Locate the cell with the specified text and output its [x, y] center coordinate. 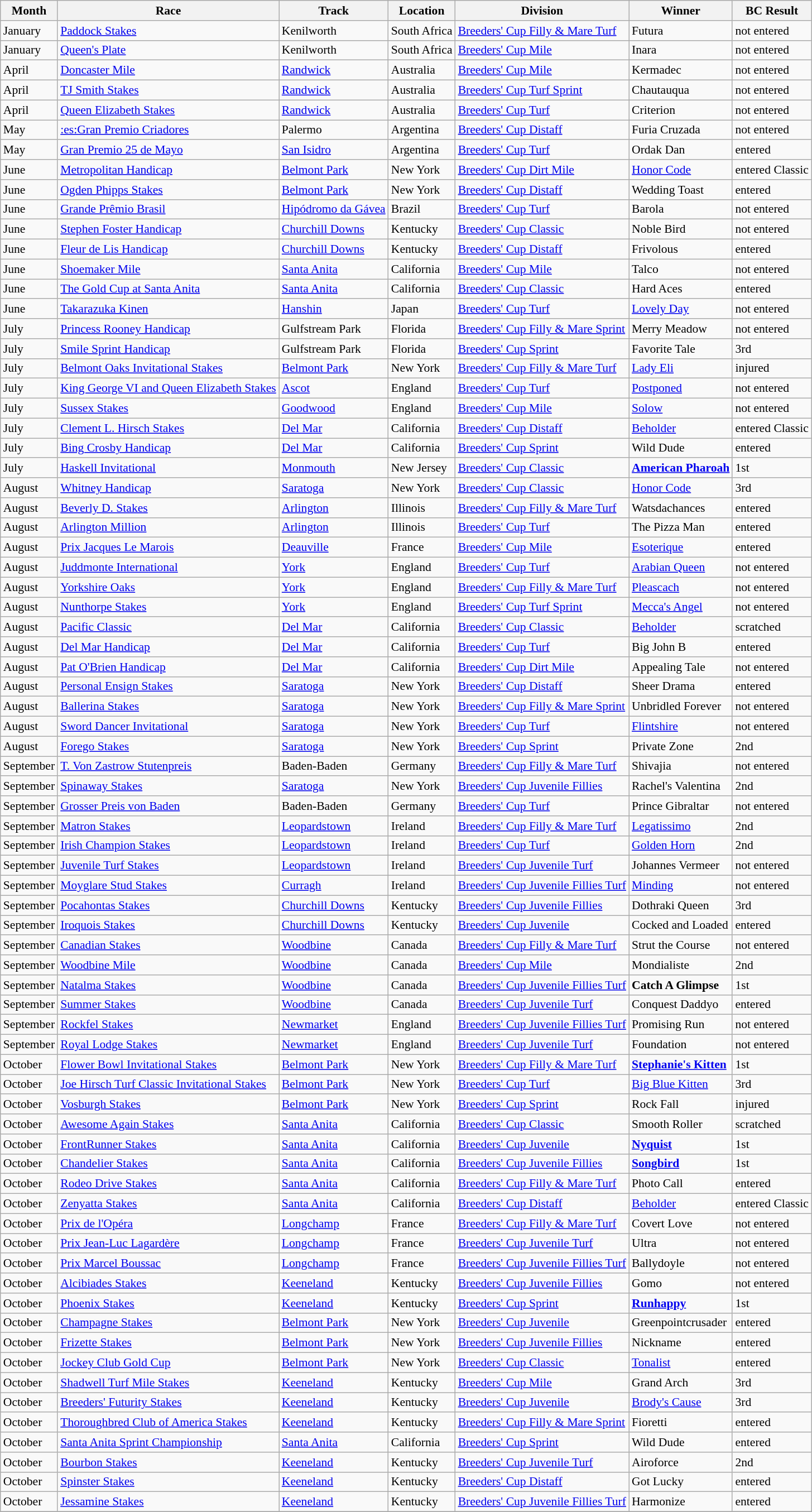
Rodeo Drive Stakes [169, 1184]
Joe Hirsch Turf Classic Invitational Stakes [169, 1084]
Ballerina Stakes [169, 707]
Nunthorpe Stakes [169, 607]
Nickname [681, 1343]
Paddock Stakes [169, 31]
Nyquist [681, 1144]
Spinster Stakes [169, 1482]
Division [542, 11]
Watsdachances [681, 508]
Noble Bird [681, 229]
Juvenile Turf Stakes [169, 866]
Whitney Handicap [169, 488]
Beverly D. Stakes [169, 508]
Bing Crosby Handicap [169, 448]
Bourbon Stakes [169, 1462]
Wedding Toast [681, 190]
Catch A Glimpse [681, 985]
Grosser Preis von Baden [169, 806]
Smooth Roller [681, 1124]
Brody's Cause [681, 1403]
Stephanie's Kitten [681, 1064]
Moyglare Stud Stakes [169, 886]
Natalma Stakes [169, 985]
Haskell Invitational [169, 468]
Covert Love [681, 1223]
Thoroughbred Club of America Stakes [169, 1423]
Phoenix Stakes [169, 1303]
Big Blue Kitten [681, 1084]
Rock Fall [681, 1105]
Metropolitan Handicap [169, 170]
Hanshin [334, 309]
The Pizza Man [681, 527]
Prix Jacques Le Marois [169, 548]
Shivajia [681, 766]
Sussex Stakes [169, 409]
Barola [681, 209]
Fleur de Lis Handicap [169, 249]
Ballydoyle [681, 1264]
Promising Run [681, 1025]
Alcibiades Stakes [169, 1283]
Canadian Stakes [169, 945]
Flower Bowl Invitational Stakes [169, 1064]
Postponed [681, 388]
Breeders' Futurity Stakes [169, 1403]
Track [334, 11]
Jockey Club Gold Cup [169, 1363]
Forego Stakes [169, 746]
Pocahontas Stakes [169, 905]
Unbridled Forever [681, 707]
Irish Champion Stakes [169, 846]
Yorkshire Oaks [169, 587]
Pacific Classic [169, 627]
Johannes Vermeer [681, 866]
Palermo [334, 130]
Matron Stakes [169, 826]
King George VI and Queen Elizabeth Stakes [169, 388]
Grand Arch [681, 1383]
Prince Gibraltar [681, 806]
Prix Marcel Boussac [169, 1264]
Ordak Dan [681, 150]
Shadwell Turf Mile Stakes [169, 1383]
Mondialiste [681, 965]
Airoforce [681, 1462]
Solow [681, 409]
Futura [681, 31]
Esoterique [681, 548]
:es:Gran Premio Criadores [169, 130]
Lovely Day [681, 309]
American Pharoah [681, 468]
Stephen Foster Handicap [169, 229]
Iroquois Stakes [169, 925]
Smile Sprint Handicap [169, 349]
Awesome Again Stakes [169, 1124]
Greenpointcrusader [681, 1323]
Rachel's Valentina [681, 786]
Gomo [681, 1283]
FrontRunner Stakes [169, 1144]
Month [29, 11]
Harmonize [681, 1502]
San Isidro [334, 150]
Furia Cruzada [681, 130]
Conquest Daddyo [681, 1005]
Curragh [334, 886]
Pat O'Brien Handicap [169, 667]
The Gold Cup at Santa Anita [169, 289]
Sword Dancer Invitational [169, 727]
Personal Ensign Stakes [169, 687]
Talco [681, 269]
Race [169, 11]
Merry Meadow [681, 329]
Ascot [334, 388]
Fioretti [681, 1423]
Cocked and Loaded [681, 925]
Ogden Phipps Stakes [169, 190]
T. Von Zastrow Stutenpreis [169, 766]
Deauville [334, 548]
TJ Smith Stakes [169, 90]
New Jersey [422, 468]
Strut the Course [681, 945]
Big John B [681, 647]
Shoemaker Mile [169, 269]
Del Mar Handicap [169, 647]
Appealing Tale [681, 667]
Prix Jean-Luc Lagardère [169, 1244]
Winner [681, 11]
Runhappy [681, 1303]
Legatissimo [681, 826]
Jessamine Stakes [169, 1502]
Hipódromo da Gávea [334, 209]
Dothraki Queen [681, 905]
Mecca's Angel [681, 607]
Minding [681, 886]
Zenyatta Stakes [169, 1204]
Criterion [681, 110]
Chautauqua [681, 90]
Photo Call [681, 1184]
Golden Horn [681, 846]
Monmouth [334, 468]
Foundation [681, 1045]
Songbird [681, 1164]
Queen's Plate [169, 50]
Rockfel Stakes [169, 1025]
Brazil [422, 209]
Arabian Queen [681, 568]
Hard Aces [681, 289]
Belmont Oaks Invitational Stakes [169, 368]
Grande Prêmio Brasil [169, 209]
Japan [422, 309]
Chandelier Stakes [169, 1164]
Queen Elizabeth Stakes [169, 110]
BC Result [771, 11]
Prix de l'Opéra [169, 1223]
Royal Lodge Stakes [169, 1045]
Frizette Stakes [169, 1343]
Takarazuka Kinen [169, 309]
Location [422, 11]
Princess Rooney Handicap [169, 329]
Got Lucky [681, 1482]
Lady Eli [681, 368]
Clement L. Hirsch Stakes [169, 428]
Goodwood [334, 409]
Frivolous [681, 249]
Pleascach [681, 587]
Kermadec [681, 70]
Vosburgh Stakes [169, 1105]
Sheer Drama [681, 687]
Juddmonte International [169, 568]
Private Zone [681, 746]
Flintshire [681, 727]
Favorite Tale [681, 349]
Gran Premio 25 de Mayo [169, 150]
Woodbine Mile [169, 965]
Doncaster Mile [169, 70]
Champagne Stakes [169, 1323]
Tonalist [681, 1363]
Summer Stakes [169, 1005]
Ultra [681, 1244]
Spinaway Stakes [169, 786]
Inara [681, 50]
Santa Anita Sprint Championship [169, 1442]
Arlington Million [169, 527]
